For the text-containing cell, return its midpoint in (X, Y) coordinate format. 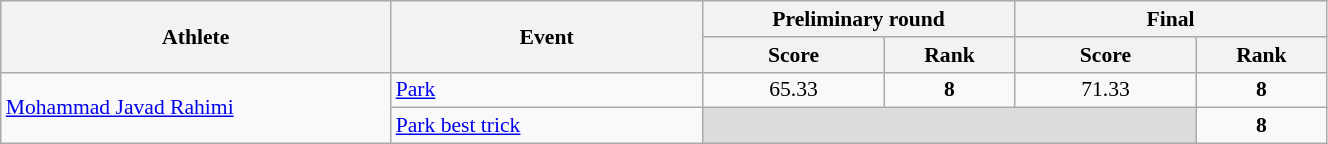
Athlete (196, 36)
Park best trick (547, 126)
Park (547, 90)
Final (1170, 19)
71.33 (1105, 90)
65.33 (794, 90)
Preliminary round (859, 19)
Event (547, 36)
Mohammad Javad Rahimi (196, 108)
